For the text-containing cell, return its midpoint in (x, y) coordinate format. 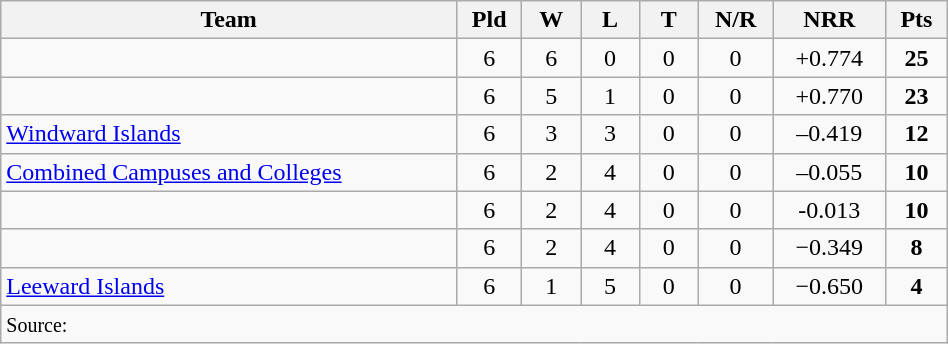
12 (917, 134)
Pld (488, 20)
-0.013 (829, 210)
Leeward Islands (229, 286)
NRR (829, 20)
N/R (736, 20)
–0.055 (829, 172)
Source: (474, 324)
8 (917, 248)
−0.650 (829, 286)
Pts (917, 20)
Team (229, 20)
−0.349 (829, 248)
L (610, 20)
25 (917, 58)
Windward Islands (229, 134)
W (552, 20)
–0.419 (829, 134)
+0.774 (829, 58)
T (668, 20)
23 (917, 96)
+0.770 (829, 96)
Combined Campuses and Colleges (229, 172)
